Provide the [X, Y] coordinate of the cell's center where the given text is located.  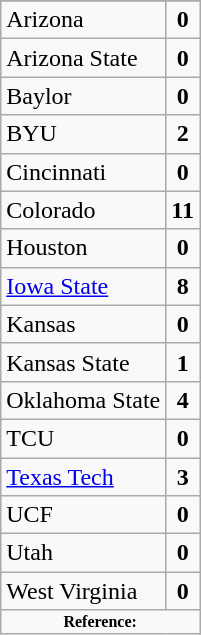
Reference: [100, 622]
Houston [84, 248]
1 [183, 362]
TCU [84, 438]
Baylor [84, 96]
Kansas [84, 324]
Cincinnati [84, 172]
Oklahoma State [84, 400]
Texas Tech [84, 477]
UCF [84, 515]
West Virginia [84, 591]
8 [183, 286]
Arizona State [84, 58]
2 [183, 134]
Iowa State [84, 286]
Kansas State [84, 362]
Utah [84, 553]
Colorado [84, 210]
Arizona [84, 20]
11 [183, 210]
BYU [84, 134]
3 [183, 477]
4 [183, 400]
